Return the (X, Y) coordinate for the center point of the cell that contains the specified text.  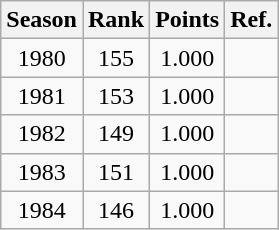
Points (188, 20)
1983 (42, 172)
Ref. (252, 20)
1981 (42, 96)
153 (116, 96)
149 (116, 134)
Season (42, 20)
155 (116, 58)
146 (116, 210)
1982 (42, 134)
1984 (42, 210)
1980 (42, 58)
151 (116, 172)
Rank (116, 20)
